Provide the (X, Y) coordinate of the cell's center where the given text is located.  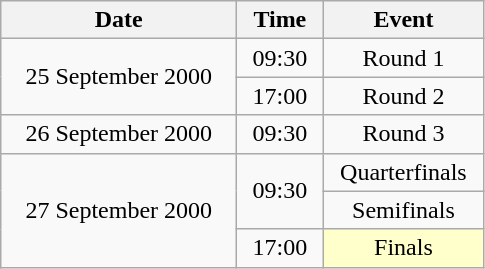
Round 2 (404, 96)
27 September 2000 (119, 210)
Date (119, 20)
Event (404, 20)
Semifinals (404, 210)
Time (280, 20)
25 September 2000 (119, 77)
26 September 2000 (119, 134)
Round 1 (404, 58)
Quarterfinals (404, 172)
Finals (404, 248)
Round 3 (404, 134)
